Return the [x, y] coordinate for the center point of the cell that contains the specified text.  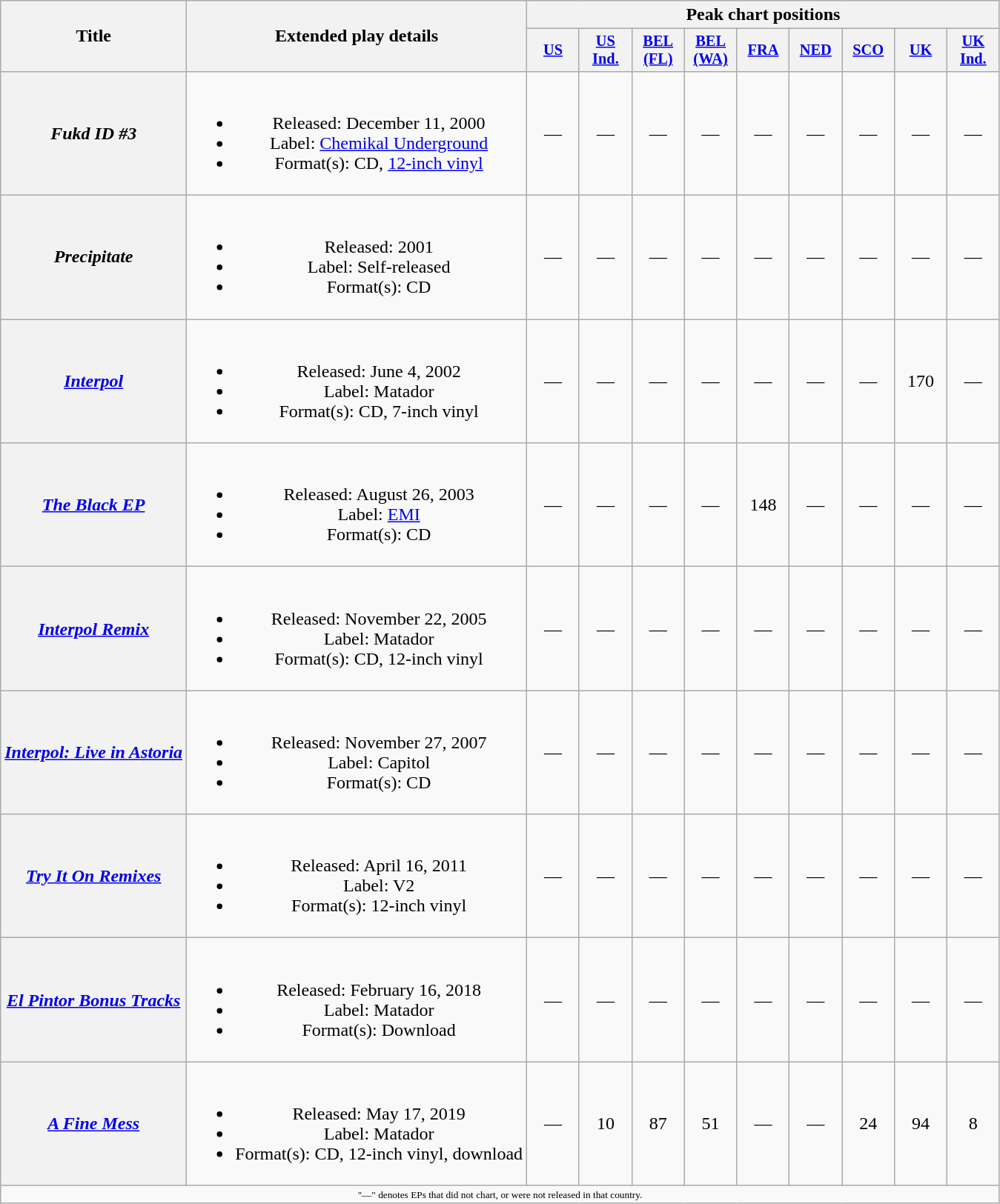
Extended play details [357, 36]
87 [658, 1123]
UKInd. [973, 50]
170 [921, 381]
Interpol: Live in Astoria [93, 753]
El Pintor Bonus Tracks [93, 1000]
US [553, 50]
The Black EP [93, 505]
148 [764, 505]
Released: August 26, 2003Label: EMIFormat(s): CD [357, 505]
SCO [869, 50]
FRA [764, 50]
Released: June 4, 2002Label: MatadorFormat(s): CD, 7-inch vinyl [357, 381]
BEL(FL) [658, 50]
Interpol [93, 381]
51 [710, 1123]
Interpol Remix [93, 628]
Fukd ID #3 [93, 133]
Precipitate [93, 258]
24 [869, 1123]
Released: April 16, 2011Label: V2Format(s): 12-inch vinyl [357, 876]
Try It On Remixes [93, 876]
USInd. [605, 50]
94 [921, 1123]
Released: May 17, 2019Label: MatadorFormat(s): CD, 12-inch vinyl, download [357, 1123]
Released: November 27, 2007Label: CapitolFormat(s): CD [357, 753]
"—" denotes EPs that did not chart, or were not released in that country. [500, 1194]
8 [973, 1123]
10 [605, 1123]
Released: February 16, 2018Label: MatadorFormat(s): Download [357, 1000]
UK [921, 50]
NED [815, 50]
BEL(WA) [710, 50]
Title [93, 36]
Released: December 11, 2000Label: Chemikal UndergroundFormat(s): CD, 12-inch vinyl [357, 133]
A Fine Mess [93, 1123]
Released: November 22, 2005Label: MatadorFormat(s): CD, 12-inch vinyl [357, 628]
Released: 2001Label: Self-releasedFormat(s): CD [357, 258]
Peak chart positions [764, 15]
